Determine the [X, Y] coordinate at the center of the cell enclosing the given text.  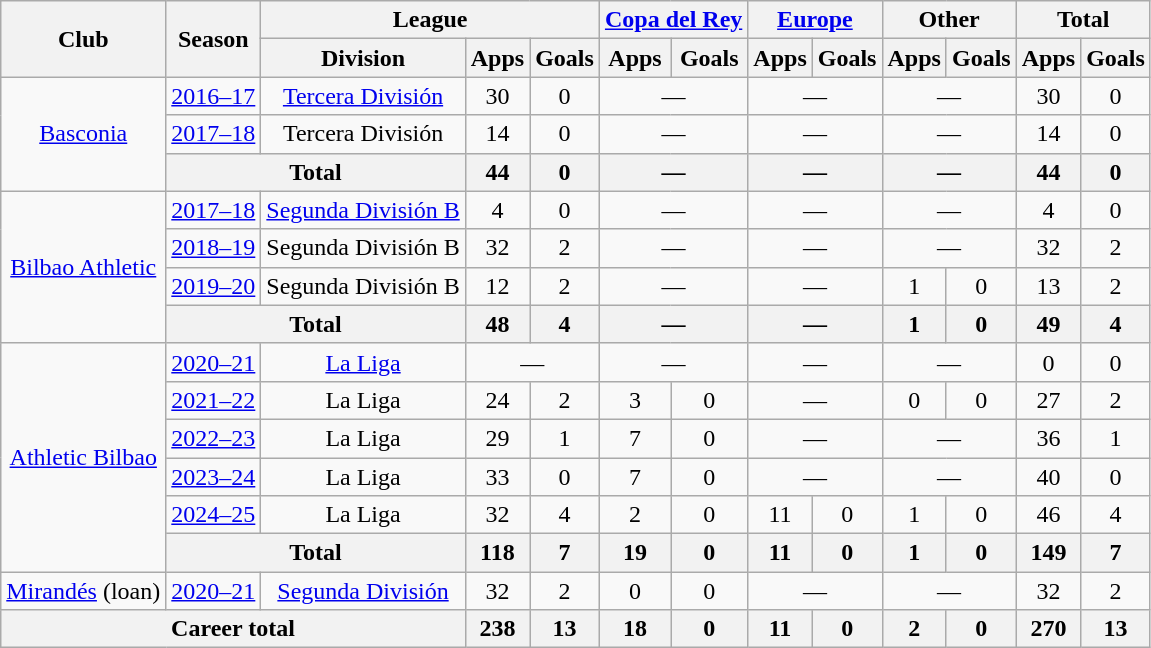
19 [634, 553]
2023–24 [214, 477]
238 [497, 629]
118 [497, 553]
Segunda División [363, 591]
12 [497, 286]
18 [634, 629]
Division [363, 58]
Club [84, 39]
33 [497, 477]
2022–23 [214, 438]
Career total [233, 629]
2019–20 [214, 286]
27 [1048, 400]
149 [1048, 553]
Season [214, 39]
40 [1048, 477]
Bilbao Athletic [84, 267]
270 [1048, 629]
Copa del Rey [673, 20]
48 [497, 324]
2024–25 [214, 515]
Mirandés (loan) [84, 591]
2021–22 [214, 400]
2018–19 [214, 248]
24 [497, 400]
29 [497, 438]
3 [634, 400]
Other [949, 20]
Athletic Bilbao [84, 457]
36 [1048, 438]
2016–17 [214, 96]
49 [1048, 324]
Europe [815, 20]
46 [1048, 515]
League [430, 20]
Basconia [84, 134]
